Scan for the cell matching the given text and deliver its (x, y) coordinate at center. 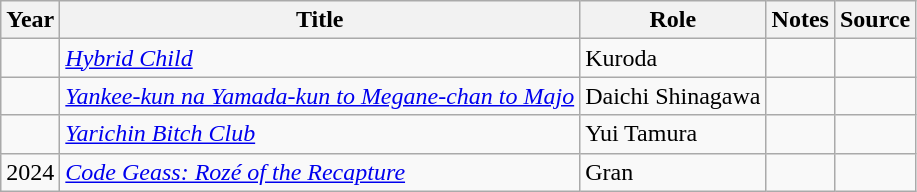
Yui Tamura (673, 134)
2024 (30, 172)
Role (673, 20)
Title (320, 20)
Yarichin Bitch Club (320, 134)
Gran (673, 172)
Code Geass: Rozé of the Recapture (320, 172)
Yankee-kun na Yamada-kun to Megane-chan to Majo (320, 96)
Source (874, 20)
Hybrid Child (320, 58)
Kuroda (673, 58)
Daichi Shinagawa (673, 96)
Year (30, 20)
Notes (800, 20)
